Return the [X, Y] coordinate for the center point of the cell that contains the specified text.  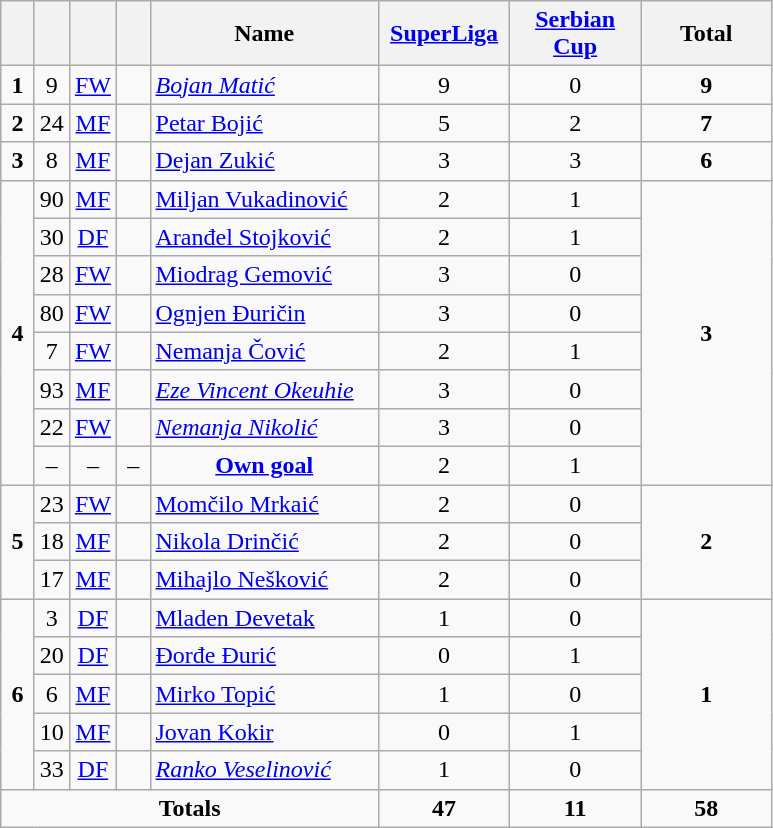
Nemanja Čović [264, 351]
8 [52, 161]
Ranko Veselinović [264, 770]
33 [52, 770]
Nemanja Nikolić [264, 427]
Miodrag Gemović [264, 275]
Momčilo Mrkaić [264, 503]
47 [444, 808]
20 [52, 656]
Aranđel Stojković [264, 237]
Jovan Kokir [264, 732]
Totals [190, 808]
17 [52, 580]
24 [52, 123]
10 [52, 732]
Nikola Drinčić [264, 542]
Mladen Devetak [264, 618]
Miljan Vukadinović [264, 199]
Bojan Matić [264, 85]
18 [52, 542]
Đorđe Đurić [264, 656]
Own goal [264, 465]
Total [706, 34]
58 [706, 808]
28 [52, 275]
22 [52, 427]
93 [52, 389]
SuperLiga [444, 34]
Dejan Zukić [264, 161]
Ognjen Đuričin [264, 313]
23 [52, 503]
80 [52, 313]
30 [52, 237]
Name [264, 34]
11 [576, 808]
90 [52, 199]
Serbian Cup [576, 34]
Petar Bojić [264, 123]
Mihajlo Nešković [264, 580]
4 [18, 332]
Mirko Topić [264, 694]
Eze Vincent Okeuhie [264, 389]
